Locate the cell with the specified text and output its [x, y] center coordinate. 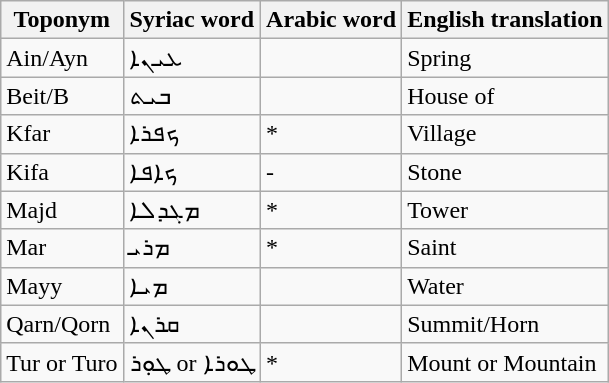
Ain/Ayn [62, 58]
Tower [505, 210]
ܛܘܼܪ or ܛܘܪܐ [192, 362]
Majd [62, 210]
Syriac word [192, 20]
Beit/B [62, 96]
Saint [505, 248]
Kfar [62, 134]
Mar [62, 248]
House of [505, 96]
ܡܪܝ [192, 248]
English translation [505, 20]
Toponym [62, 20]
Water [505, 286]
Village [505, 134]
Kifa [62, 172]
- [332, 172]
ܟܦܪܐ [192, 134]
ܡܓܕܠܐ [192, 210]
Mayy [62, 286]
Summit/Horn [505, 324]
ܡܝܐ [192, 286]
Arabic word [332, 20]
ܟܐܦܐ [192, 172]
ܒܝܬ [192, 96]
ܥܝܢܐ [192, 58]
Mount or Mountain [505, 362]
Tur or Turo [62, 362]
Stone [505, 172]
Qarn/Qorn [62, 324]
ܩܪܢܐ [192, 324]
Spring [505, 58]
